Scan for the cell matching the given text and deliver its [X, Y] coordinate at center. 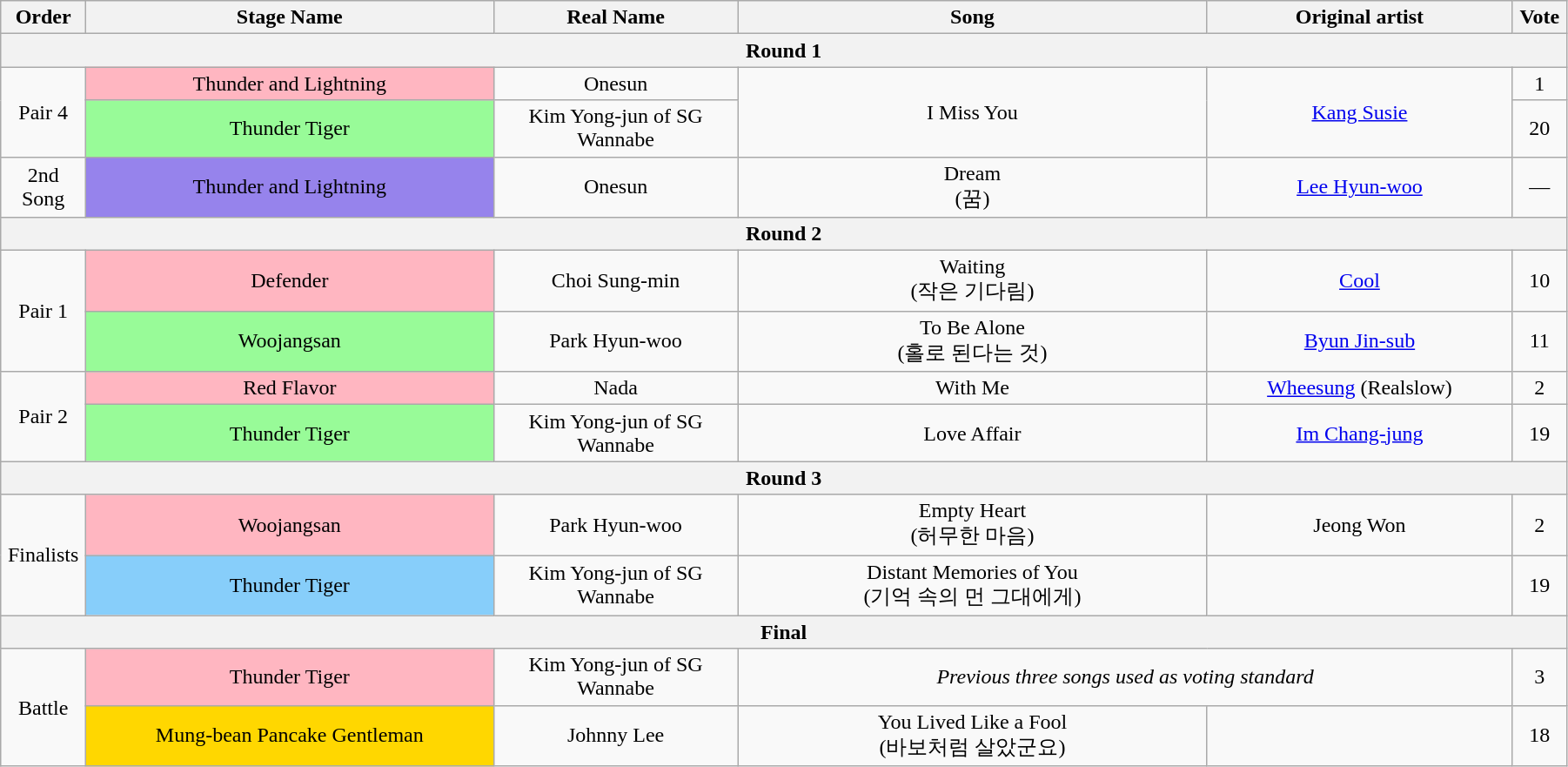
Round 2 [784, 234]
11 [1539, 341]
Nada [616, 388]
Kang Susie [1359, 111]
Finalists [44, 555]
Song [973, 17]
3 [1539, 677]
Vote [1539, 17]
Round 1 [784, 50]
Choi Sung-min [616, 281]
Pair 2 [44, 416]
2nd Song [44, 187]
Previous three songs used as voting standard [1125, 677]
Original artist [1359, 17]
20 [1539, 129]
Cool [1359, 281]
Final [784, 632]
Pair 1 [44, 312]
Byun Jin-sub [1359, 341]
1 [1539, 84]
With Me [973, 388]
Johnny Lee [616, 736]
Jeong Won [1359, 525]
Order [44, 17]
Lee Hyun-woo [1359, 187]
You Lived Like a Fool(바보처럼 살았군요) [973, 736]
Stage Name [290, 17]
Wheesung (Realslow) [1359, 388]
10 [1539, 281]
— [1539, 187]
Mung-bean Pancake Gentleman [290, 736]
Im Chang-jung [1359, 434]
Battle [44, 707]
Distant Memories of You(기억 속의 먼 그대에게) [973, 586]
I Miss You [973, 111]
Empty Heart(허무한 마음) [973, 525]
Defender [290, 281]
Love Affair [973, 434]
Round 3 [784, 478]
Waiting(작은 기다림) [973, 281]
Dream(꿈) [973, 187]
18 [1539, 736]
Pair 4 [44, 111]
Real Name [616, 17]
Red Flavor [290, 388]
To Be Alone(홀로 된다는 것) [973, 341]
